Extract the (x, y) coordinate from the center of the cell holding the provided text.  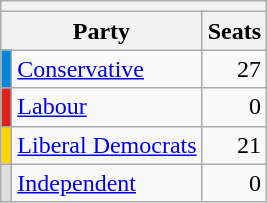
Liberal Democrats (107, 145)
21 (234, 145)
Conservative (107, 69)
Seats (234, 31)
Labour (107, 107)
27 (234, 69)
Party (102, 31)
Independent (107, 183)
